Output the (x, y) coordinate of the center of the cell containing the given text.  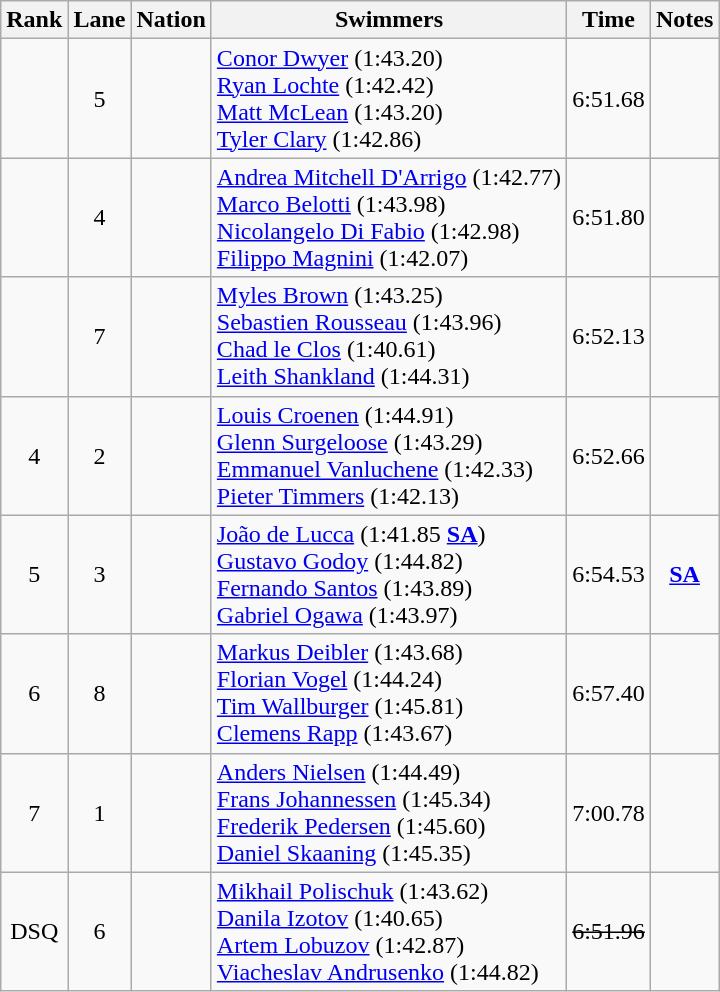
1 (100, 812)
6:52.13 (609, 336)
Anders Nielsen (1:44.49)Frans Johannessen (1:45.34)Frederik Pedersen (1:45.60)Daniel Skaaning (1:45.35) (388, 812)
SA (684, 574)
6:52.66 (609, 456)
Myles Brown (1:43.25)Sebastien Rousseau (1:43.96)Chad le Clos (1:40.61)Leith Shankland (1:44.31) (388, 336)
7:00.78 (609, 812)
Swimmers (388, 20)
6:51.80 (609, 218)
2 (100, 456)
6:54.53 (609, 574)
Markus Deibler (1:43.68)Florian Vogel (1:44.24)Tim Wallburger (1:45.81)Clemens Rapp (1:43.67) (388, 694)
Nation (171, 20)
6:51.96 (609, 932)
Rank (34, 20)
Time (609, 20)
Andrea Mitchell D'Arrigo (1:42.77)Marco Belotti (1:43.98)Nicolangelo Di Fabio (1:42.98)Filippo Magnini (1:42.07) (388, 218)
João de Lucca (1:41.85 SA)Gustavo Godoy (1:44.82)Fernando Santos (1:43.89)Gabriel Ogawa (1:43.97) (388, 574)
8 (100, 694)
DSQ (34, 932)
6:51.68 (609, 98)
Notes (684, 20)
Mikhail Polischuk (1:43.62)Danila Izotov (1:40.65)Artem Lobuzov (1:42.87)Viacheslav Andrusenko (1:44.82) (388, 932)
Louis Croenen (1:44.91)Glenn Surgeloose (1:43.29)Emmanuel Vanluchene (1:42.33)Pieter Timmers (1:42.13) (388, 456)
6:57.40 (609, 694)
Lane (100, 20)
3 (100, 574)
Conor Dwyer (1:43.20)Ryan Lochte (1:42.42)Matt McLean (1:43.20)Tyler Clary (1:42.86) (388, 98)
